Provide the (X, Y) coordinate of the cell's center where the given text is located.  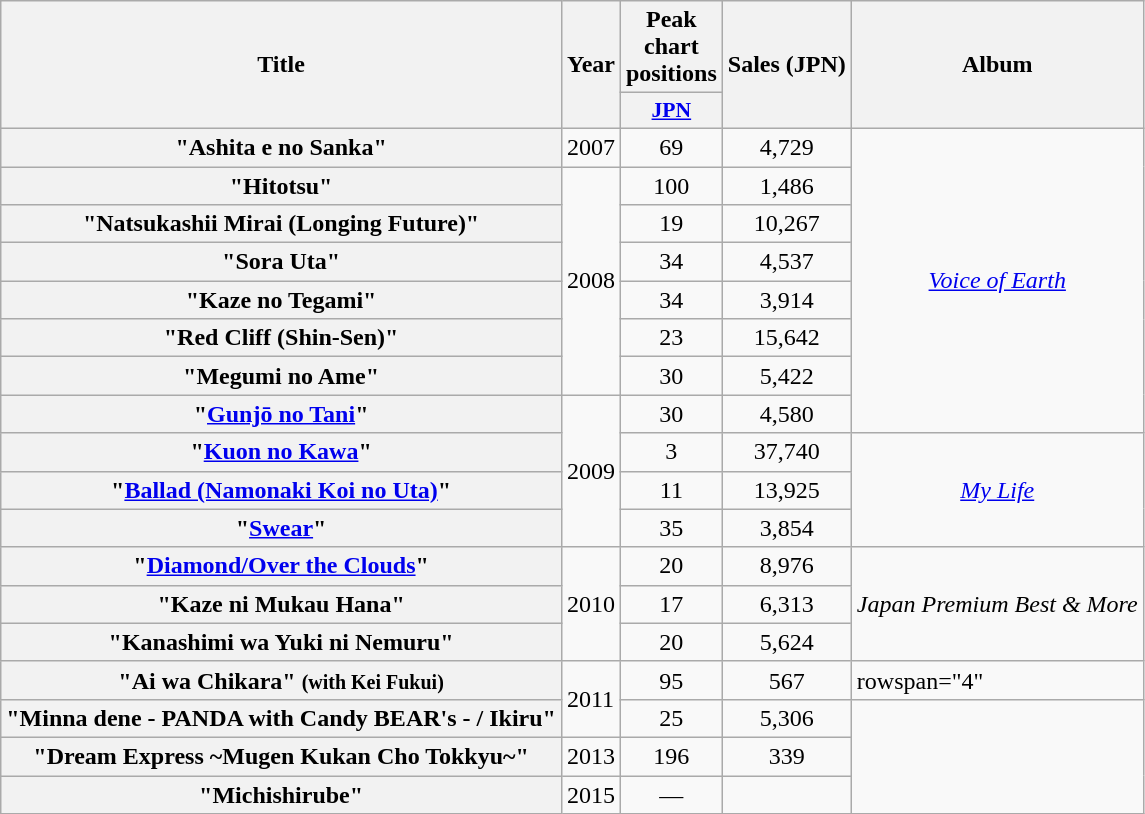
"Ballad (Namonaki Koi no Uta)" (282, 490)
15,642 (786, 338)
37,740 (786, 452)
"Kaze ni Mukau Hana" (282, 604)
69 (671, 147)
"Swear" (282, 528)
"Kanashimi wa Yuki ni Nemuru" (282, 642)
13,925 (786, 490)
5,306 (786, 718)
"Kuon no Kawa" (282, 452)
JPN (671, 111)
4,729 (786, 147)
"Natsukashii Mirai (Longing Future)" (282, 224)
"Minna dene - PANDA with Candy BEAR's - / Ikiru" (282, 718)
11 (671, 490)
2007 (590, 147)
Year (590, 65)
5,422 (786, 376)
"Hitotsu" (282, 185)
2015 (590, 795)
339 (786, 756)
3,854 (786, 528)
1,486 (786, 185)
My Life (997, 490)
rowspan="4" (997, 680)
Sales (JPN) (786, 65)
2013 (590, 756)
2008 (590, 280)
4,537 (786, 262)
19 (671, 224)
6,313 (786, 604)
23 (671, 338)
"Michishirube" (282, 795)
196 (671, 756)
"Gunjō no Tani" (282, 414)
"Sora Uta" (282, 262)
3,914 (786, 300)
Album (997, 65)
35 (671, 528)
"Ai wa Chikara" (with Kei Fukui) (282, 680)
567 (786, 680)
"Kaze no Tegami" (282, 300)
100 (671, 185)
2011 (590, 699)
3 (671, 452)
— (671, 795)
"Dream Express ~Mugen Kukan Cho Tokkyu~" (282, 756)
Japan Premium Best & More (997, 604)
Peak chart positions (671, 47)
4,580 (786, 414)
5,624 (786, 642)
Voice of Earth (997, 280)
2009 (590, 471)
"Diamond/Over the Clouds" (282, 566)
8,976 (786, 566)
"Ashita e no Sanka" (282, 147)
2010 (590, 604)
"Megumi no Ame" (282, 376)
17 (671, 604)
Title (282, 65)
25 (671, 718)
10,267 (786, 224)
"Red Cliff (Shin-Sen)" (282, 338)
95 (671, 680)
